Search for the cell housing the specified text and yield its (X, Y) center coordinate. 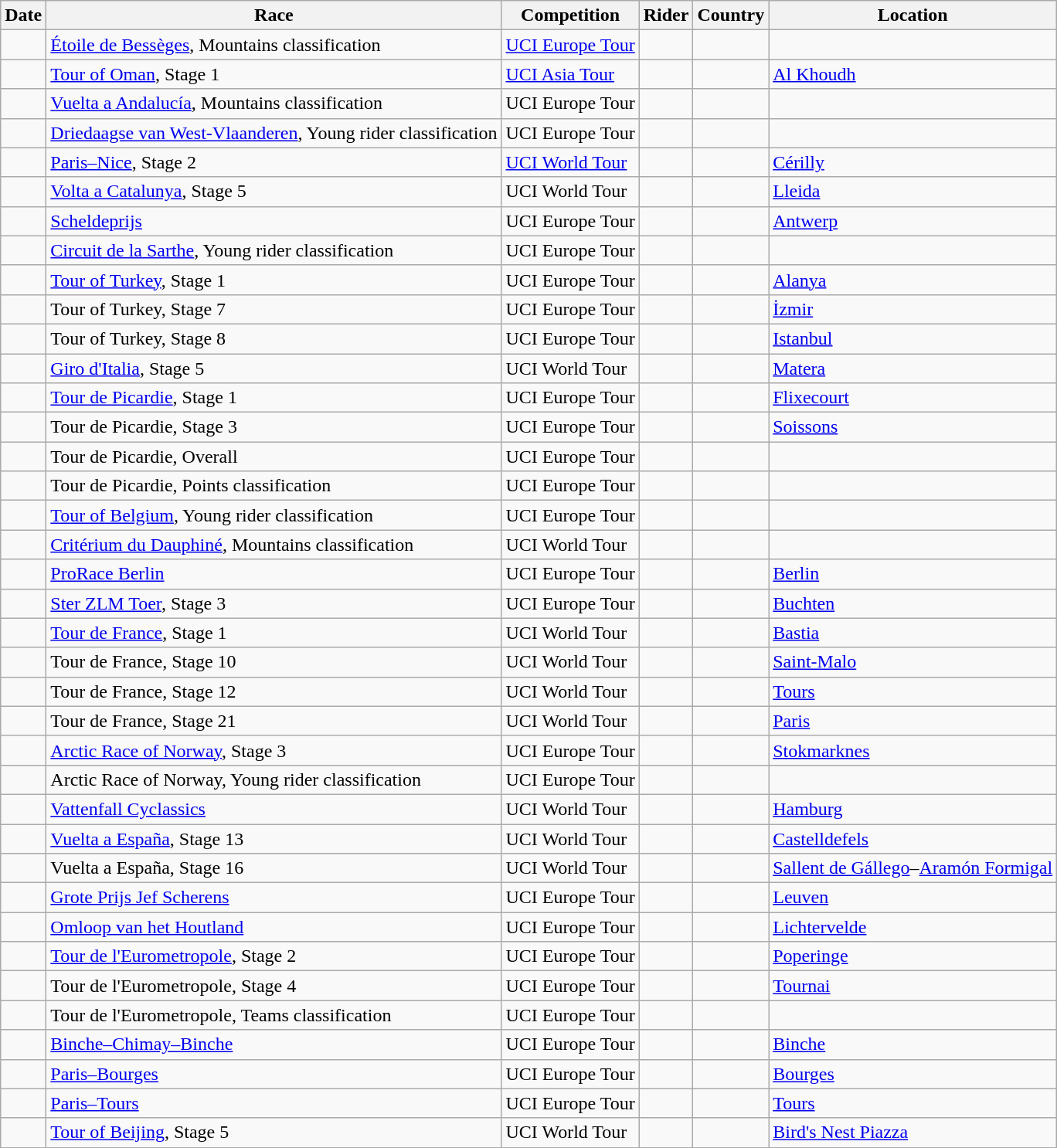
Poperinge (913, 956)
Bastia (913, 633)
Circuit de la Sarthe, Young rider classification (274, 250)
Antwerp (913, 221)
Lichtervelde (913, 927)
Arctic Race of Norway, Young rider classification (274, 779)
Al Khoudh (913, 74)
Critérium du Dauphiné, Mountains classification (274, 545)
Istanbul (913, 338)
Paris–Tours (274, 1103)
Alanya (913, 280)
Competition (570, 15)
Location (913, 15)
Date (23, 15)
Vattenfall Cyclassics (274, 809)
Tour of Belgium, Young rider classification (274, 515)
Cérilly (913, 162)
Vuelta a España, Stage 13 (274, 838)
Paris–Bourges (274, 1074)
Tour de Picardie, Overall (274, 457)
Bird's Nest Piazza (913, 1133)
Tour de Picardie, Points classification (274, 486)
Ster ZLM Toer, Stage 3 (274, 603)
Tour de l'Eurometropole, Stage 4 (274, 986)
Matera (913, 369)
Tour de France, Stage 10 (274, 662)
Driedaagse van West-Vlaanderen, Young rider classification (274, 133)
Paris (913, 721)
Tour de Picardie, Stage 3 (274, 427)
Castelldefels (913, 838)
Binche (913, 1044)
Omloop van het Houtland (274, 927)
Buchten (913, 603)
Vuelta a España, Stage 16 (274, 868)
Giro d'Italia, Stage 5 (274, 369)
Tour de Picardie, Stage 1 (274, 398)
Lleida (913, 192)
UCI Asia Tour (570, 74)
Hamburg (913, 809)
Volta a Catalunya, Stage 5 (274, 192)
Tour de France, Stage 21 (274, 721)
Flixecourt (913, 398)
Tour of Turkey, Stage 1 (274, 280)
Country (731, 15)
Vuelta a Andalucía, Mountains classification (274, 104)
Tour de France, Stage 12 (274, 691)
Tour of Turkey, Stage 8 (274, 338)
Tour of Oman, Stage 1 (274, 74)
Scheldeprijs (274, 221)
Grote Prijs Jef Scherens (274, 898)
Berlin (913, 574)
İzmir (913, 309)
Étoile de Bessèges, Mountains classification (274, 45)
Rider (666, 15)
Saint-Malo (913, 662)
Tour de l'Eurometropole, Stage 2 (274, 956)
Sallent de Gállego–Aramón Formigal (913, 868)
Tournai (913, 986)
Stokmarknes (913, 750)
Bourges (913, 1074)
Tour of Turkey, Stage 7 (274, 309)
Paris–Nice, Stage 2 (274, 162)
Soissons (913, 427)
Tour de France, Stage 1 (274, 633)
Leuven (913, 898)
ProRace Berlin (274, 574)
Binche–Chimay–Binche (274, 1044)
Tour of Beijing, Stage 5 (274, 1133)
Arctic Race of Norway, Stage 3 (274, 750)
Tour de l'Eurometropole, Teams classification (274, 1015)
Race (274, 15)
